Provide the [x, y] coordinate of the cell's center where the given text is located.  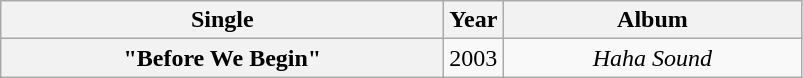
Year [474, 20]
"Before We Begin" [222, 58]
2003 [474, 58]
Haha Sound [652, 58]
Single [222, 20]
Album [652, 20]
